Search for the cell housing the specified text and yield its (X, Y) center coordinate. 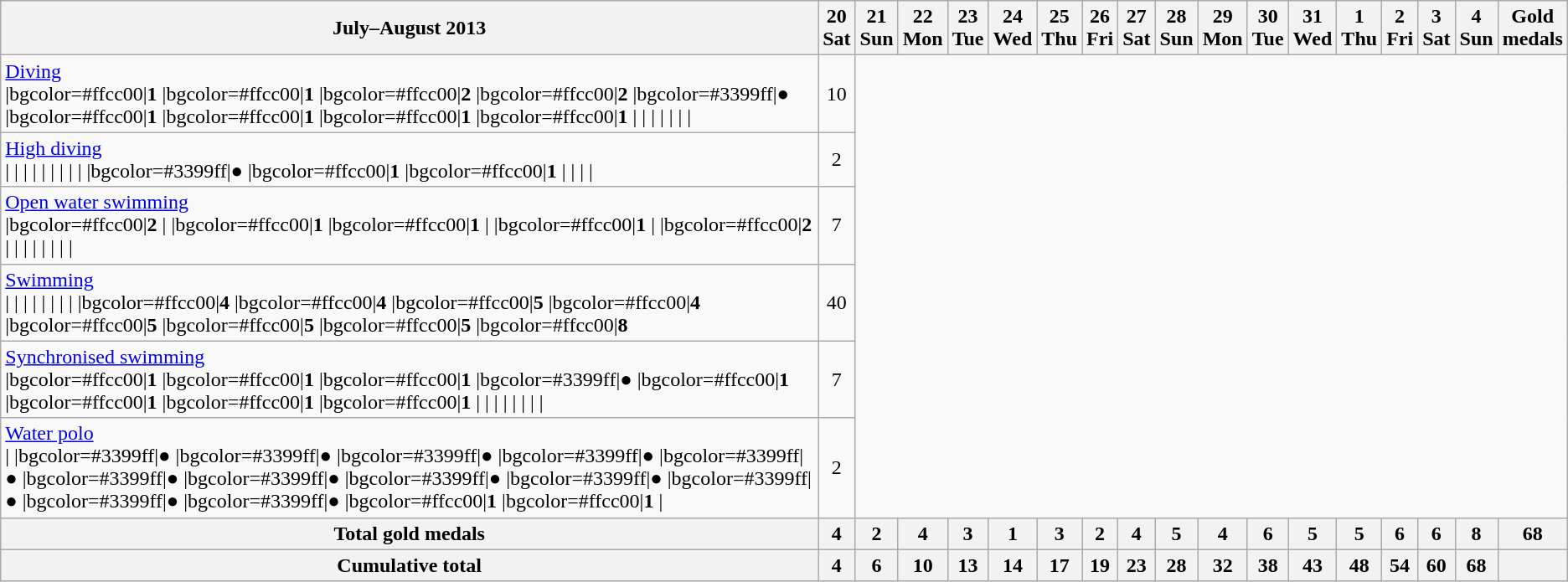
19 (1101, 565)
July–August 2013 (410, 28)
21Sun (876, 28)
54 (1400, 565)
26Fri (1101, 28)
43 (1313, 565)
8 (1476, 533)
1Thu (1359, 28)
High diving| | | | | | | | | |bgcolor=#3399ff|● |bgcolor=#ffcc00|1 |bgcolor=#ffcc00|1 | | | | (410, 159)
Goldmedals (1533, 28)
Total gold medals (410, 533)
3Sat (1436, 28)
28Sun (1176, 28)
Cumulative total (410, 565)
23Tue (968, 28)
29Mon (1223, 28)
60 (1436, 565)
24Wed (1013, 28)
28 (1176, 565)
14 (1013, 565)
23 (1137, 565)
40 (837, 302)
38 (1268, 565)
31Wed (1313, 28)
2Fri (1400, 28)
32 (1223, 565)
Open water swimming|bgcolor=#ffcc00|2 | |bgcolor=#ffcc00|1 |bgcolor=#ffcc00|1 | |bgcolor=#ffcc00|1 | |bgcolor=#ffcc00|2 | | | | | | | | (410, 225)
48 (1359, 565)
27Sat (1137, 28)
20Sat (837, 28)
30Tue (1268, 28)
25Thu (1060, 28)
1 (1013, 533)
17 (1060, 565)
22Mon (923, 28)
4Sun (1476, 28)
13 (968, 565)
